From the cell containing the given text, extract its center point as (x, y) coordinate. 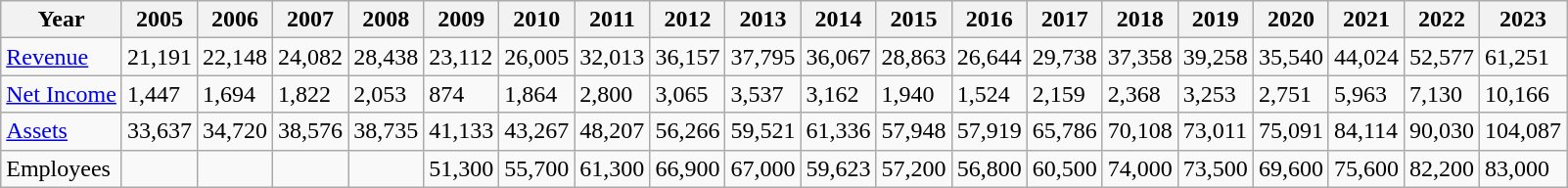
874 (462, 94)
2012 (687, 20)
51,300 (462, 168)
5,963 (1366, 94)
74,000 (1139, 168)
33,637 (159, 131)
2023 (1523, 20)
1,864 (536, 94)
21,191 (159, 57)
3,162 (838, 94)
70,108 (1139, 131)
2,159 (1065, 94)
75,091 (1290, 131)
38,576 (311, 131)
10,166 (1523, 94)
1,447 (159, 94)
37,358 (1139, 57)
75,600 (1366, 168)
38,735 (386, 131)
3,065 (687, 94)
43,267 (536, 131)
59,521 (763, 131)
61,251 (1523, 57)
26,005 (536, 57)
52,577 (1441, 57)
1,822 (311, 94)
3,253 (1216, 94)
2009 (462, 20)
2022 (1441, 20)
2020 (1290, 20)
65,786 (1065, 131)
57,948 (914, 131)
Net Income (62, 94)
61,300 (613, 168)
44,024 (1366, 57)
2015 (914, 20)
73,500 (1216, 168)
34,720 (235, 131)
22,148 (235, 57)
24,082 (311, 57)
23,112 (462, 57)
84,114 (1366, 131)
36,157 (687, 57)
39,258 (1216, 57)
2006 (235, 20)
66,900 (687, 168)
104,087 (1523, 131)
37,795 (763, 57)
2,800 (613, 94)
1,524 (989, 94)
73,011 (1216, 131)
61,336 (838, 131)
67,000 (763, 168)
28,863 (914, 57)
Assets (62, 131)
59,623 (838, 168)
2016 (989, 20)
28,438 (386, 57)
56,800 (989, 168)
1,940 (914, 94)
55,700 (536, 168)
Year (62, 20)
2014 (838, 20)
2,751 (1290, 94)
2017 (1065, 20)
57,919 (989, 131)
2021 (1366, 20)
2018 (1139, 20)
2013 (763, 20)
35,540 (1290, 57)
2010 (536, 20)
7,130 (1441, 94)
69,600 (1290, 168)
41,133 (462, 131)
2,368 (1139, 94)
Revenue (62, 57)
2019 (1216, 20)
29,738 (1065, 57)
3,537 (763, 94)
57,200 (914, 168)
2011 (613, 20)
56,266 (687, 131)
2005 (159, 20)
48,207 (613, 131)
26,644 (989, 57)
82,200 (1441, 168)
32,013 (613, 57)
2008 (386, 20)
36,067 (838, 57)
60,500 (1065, 168)
2,053 (386, 94)
Employees (62, 168)
2007 (311, 20)
1,694 (235, 94)
90,030 (1441, 131)
83,000 (1523, 168)
